Determine the (X, Y) coordinate at the center of the cell enclosing the given text.  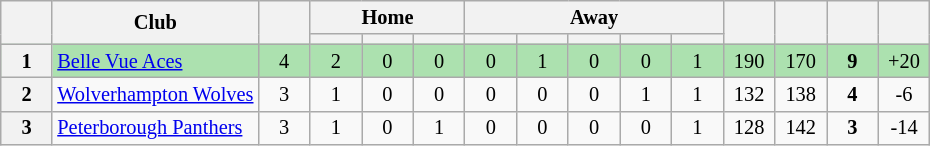
128 (749, 128)
190 (749, 61)
Home (388, 17)
+20 (904, 61)
Club (155, 22)
138 (801, 94)
Away (594, 17)
Peterborough Panthers (155, 128)
Wolverhampton Wolves (155, 94)
9 (853, 61)
132 (749, 94)
170 (801, 61)
Belle Vue Aces (155, 61)
-14 (904, 128)
142 (801, 128)
-6 (904, 94)
